Output the (x, y) coordinate of the center of the cell containing the given text.  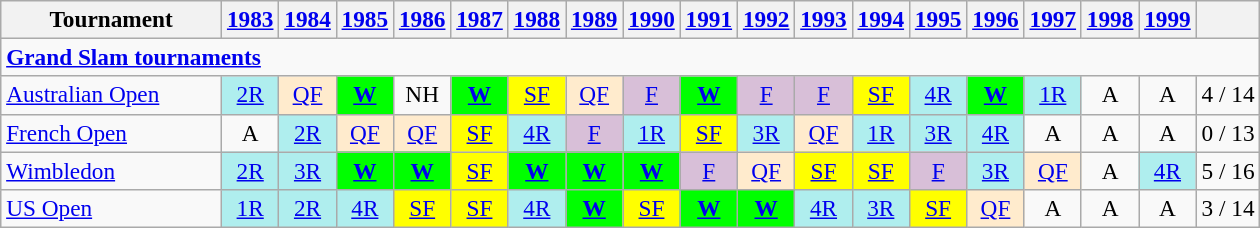
1995 (938, 19)
1990 (652, 19)
Tournament (112, 19)
1989 (594, 19)
1992 (766, 19)
French Open (112, 133)
1991 (708, 19)
NH (422, 95)
1983 (250, 19)
3 / 14 (1228, 208)
1986 (422, 19)
0 / 13 (1228, 133)
US Open (112, 208)
1993 (824, 19)
1985 (364, 19)
Grand Slam tournaments (630, 57)
5 / 16 (1228, 170)
1994 (880, 19)
1997 (1052, 19)
1996 (996, 19)
1984 (308, 19)
1988 (536, 19)
4 / 14 (1228, 95)
Wimbledon (112, 170)
Australian Open (112, 95)
1998 (1110, 19)
1999 (1168, 19)
1987 (480, 19)
